Identify which cell holds the provided text, then report its [X, Y] central coordinate. 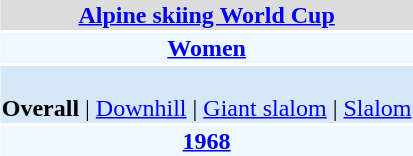
Alpine skiing World Cup [206, 15]
Overall | Downhill | Giant slalom | Slalom [206, 94]
Women [206, 48]
1968 [206, 141]
